Find where the given text appears and provide that cell's center as (X, Y) coordinate. 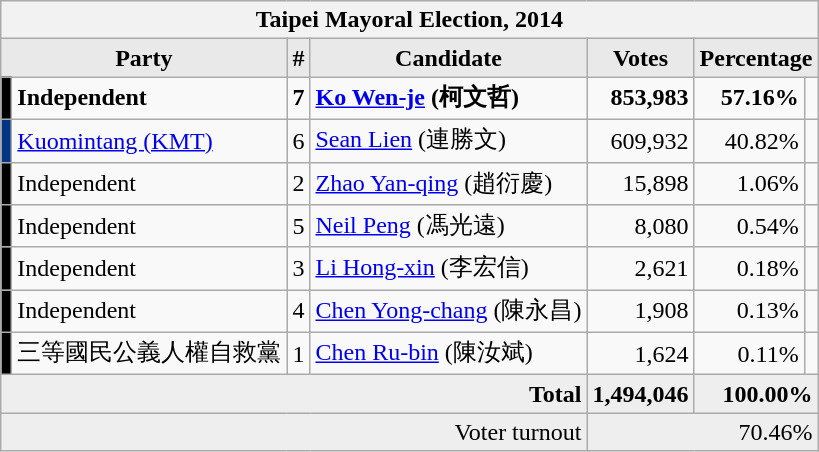
7 (298, 98)
1,624 (640, 354)
2,621 (640, 268)
1 (298, 354)
1,494,046 (640, 394)
1,908 (640, 312)
100.00% (756, 394)
Candidate (448, 58)
Li Hong-xin (李宏信) (448, 268)
Sean Lien (連勝文) (448, 140)
Taipei Mayoral Election, 2014 (410, 20)
0.11% (749, 354)
Kuomintang (KMT) (150, 140)
Neil Peng (馮光遠) (448, 226)
2 (298, 184)
0.13% (749, 312)
Zhao Yan-qing (趙衍慶) (448, 184)
5 (298, 226)
Total (294, 394)
15,898 (640, 184)
0.18% (749, 268)
三等國民公義人權自救黨 (150, 354)
4 (298, 312)
609,932 (640, 140)
40.82% (749, 140)
Party (144, 58)
3 (298, 268)
Percentage (756, 58)
# (298, 58)
8,080 (640, 226)
Votes (640, 58)
Ko Wen-je (柯文哲) (448, 98)
853,983 (640, 98)
Chen Yong-chang (陳永昌) (448, 312)
70.46% (702, 432)
1.06% (749, 184)
0.54% (749, 226)
6 (298, 140)
57.16% (749, 98)
Voter turnout (294, 432)
Chen Ru-bin (陳汝斌) (448, 354)
